Extract the (X, Y) coordinate from the center of the cell holding the provided text.  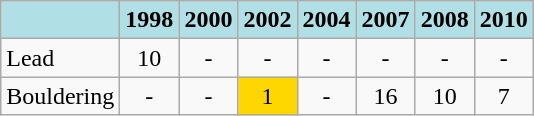
2002 (268, 20)
Lead (60, 58)
1998 (150, 20)
2000 (208, 20)
1 (268, 96)
2010 (504, 20)
2008 (444, 20)
16 (386, 96)
2004 (326, 20)
2007 (386, 20)
Bouldering (60, 96)
7 (504, 96)
